Scan for the cell matching the given text and deliver its (x, y) coordinate at center. 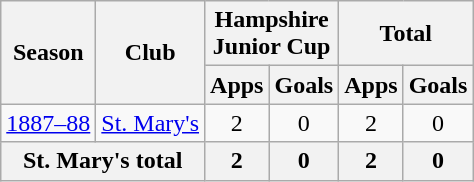
St. Mary's total (103, 161)
St. Mary's (150, 123)
HampshireJunior Cup (272, 34)
1887–88 (48, 123)
Season (48, 52)
Club (150, 52)
Total (406, 34)
